Locate the cell with the specified text and output its [X, Y] center coordinate. 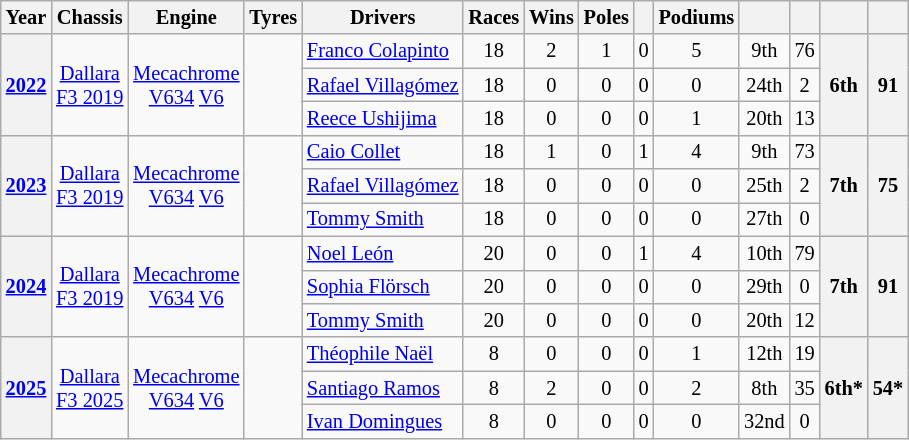
12th [764, 354]
79 [805, 253]
Ivan Domingues [383, 421]
24th [764, 85]
Races [494, 17]
Franco Colapinto [383, 51]
2023 [26, 186]
29th [764, 287]
Reece Ushijima [383, 118]
DallaraF3 2025 [90, 388]
12 [805, 320]
6th [844, 84]
27th [764, 219]
Poles [606, 17]
Caio Collet [383, 152]
5 [697, 51]
13 [805, 118]
Drivers [383, 17]
32nd [764, 421]
8th [764, 388]
54* [888, 388]
19 [805, 354]
76 [805, 51]
2022 [26, 84]
25th [764, 186]
Noel León [383, 253]
Théophile Naël [383, 354]
2024 [26, 286]
2025 [26, 388]
Year [26, 17]
Chassis [90, 17]
Tyres [273, 17]
Wins [552, 17]
75 [888, 186]
Podiums [697, 17]
35 [805, 388]
Engine [186, 17]
Santiago Ramos [383, 388]
73 [805, 152]
6th* [844, 388]
10th [764, 253]
Sophia Flörsch [383, 287]
